Provide the (X, Y) coordinate of the cell's center where the given text is located.  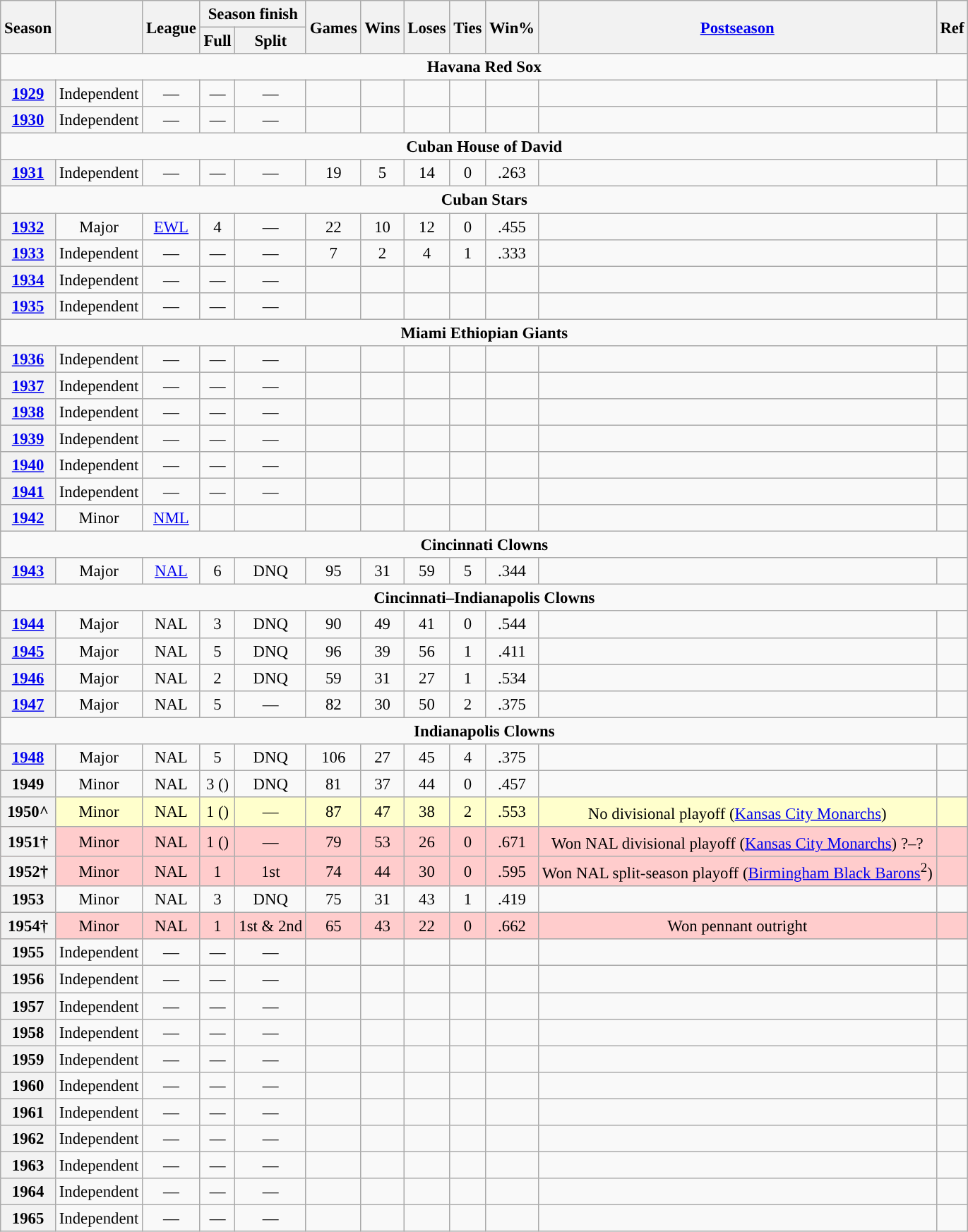
1931 (28, 173)
1963 (28, 1165)
1962 (28, 1139)
6 (217, 571)
.455 (513, 227)
Full (217, 41)
1937 (28, 385)
Postseason (737, 27)
1934 (28, 280)
45 (426, 758)
Season finish (253, 14)
90 (333, 625)
.544 (513, 625)
.662 (513, 926)
.457 (513, 784)
1942 (28, 518)
1929 (28, 94)
Cuban Stars (484, 200)
1960 (28, 1085)
League (171, 27)
37 (383, 784)
39 (383, 651)
Loses (426, 27)
19 (333, 173)
1958 (28, 1032)
79 (333, 842)
.419 (513, 899)
Won pennant outright (737, 926)
56 (426, 651)
41 (426, 625)
1950^ (28, 812)
14 (426, 173)
65 (333, 926)
.553 (513, 812)
74 (333, 871)
1932 (28, 227)
Miami Ethiopian Giants (484, 333)
1940 (28, 465)
Won NAL divisional playoff (Kansas City Monarchs) ?–? (737, 842)
1947 (28, 704)
.411 (513, 651)
95 (333, 571)
.595 (513, 871)
81 (333, 784)
Ref (952, 27)
106 (333, 758)
1952† (28, 871)
1965 (28, 1218)
1936 (28, 359)
Split (270, 41)
53 (383, 842)
50 (426, 704)
1938 (28, 412)
82 (333, 704)
1941 (28, 492)
Wins (383, 27)
1956 (28, 979)
Ties (467, 27)
1946 (28, 678)
1964 (28, 1192)
1959 (28, 1059)
1945 (28, 651)
1943 (28, 571)
1944 (28, 625)
NML (171, 518)
38 (426, 812)
7 (333, 253)
Cincinnati Clowns (484, 545)
1961 (28, 1112)
1933 (28, 253)
10 (383, 227)
.263 (513, 173)
1st & 2nd (270, 926)
1935 (28, 306)
Win% (513, 27)
26 (426, 842)
Indianapolis Clowns (484, 731)
1954† (28, 926)
.534 (513, 678)
96 (333, 651)
Won NAL split-season playoff (Birmingham Black Barons2) (737, 871)
1948 (28, 758)
3 () (217, 784)
Havana Red Sox (484, 67)
87 (333, 812)
1957 (28, 1006)
1930 (28, 120)
EWL (171, 227)
1953 (28, 899)
75 (333, 899)
.671 (513, 842)
.333 (513, 253)
Games (333, 27)
Cincinnati–Indianapolis Clowns (484, 598)
1949 (28, 784)
49 (383, 625)
12 (426, 227)
47 (383, 812)
No divisional playoff (Kansas City Monarchs) (737, 812)
Cuban House of David (484, 147)
1955 (28, 952)
1951† (28, 842)
Season (28, 27)
.344 (513, 571)
1st (270, 871)
1939 (28, 438)
